For the text-containing cell, return its midpoint in (X, Y) coordinate format. 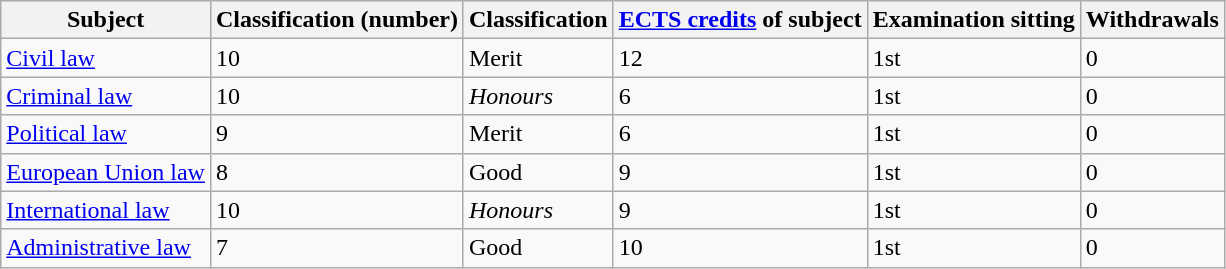
Administrative law (106, 248)
International law (106, 210)
7 (336, 248)
12 (740, 58)
Criminal law (106, 96)
Political law (106, 134)
Classification (538, 20)
Examination sitting (974, 20)
ECTS credits of subject (740, 20)
Classification (number) (336, 20)
Civil law (106, 58)
European Union law (106, 172)
8 (336, 172)
Subject (106, 20)
Withdrawals (1152, 20)
